Determine the [x, y] coordinate at the center of the cell enclosing the given text.  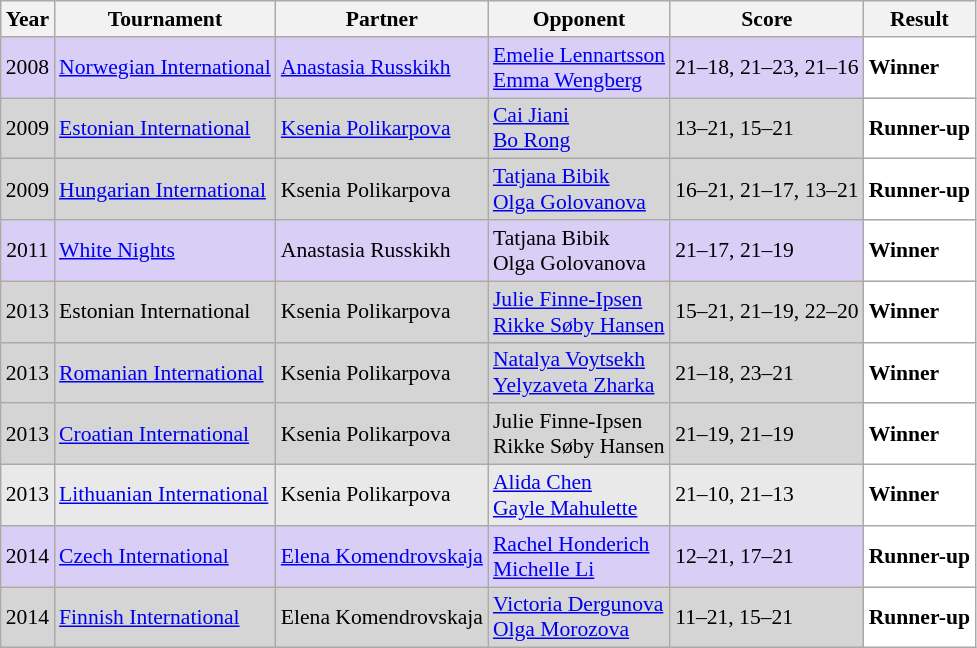
21–18, 23–21 [767, 372]
Alida Chen Gayle Mahulette [579, 496]
21–18, 21–23, 21–16 [767, 68]
White Nights [165, 250]
21–10, 21–13 [767, 496]
Year [28, 19]
2008 [28, 68]
Victoria Dergunova Olga Morozova [579, 618]
Cai Jiani Bo Rong [579, 128]
Result [920, 19]
21–19, 21–19 [767, 434]
Natalya Voytsekh Yelyzaveta Zharka [579, 372]
13–21, 15–21 [767, 128]
Opponent [579, 19]
Score [767, 19]
Rachel Honderich Michelle Li [579, 556]
15–21, 21–19, 22–20 [767, 312]
Finnish International [165, 618]
Czech International [165, 556]
Romanian International [165, 372]
21–17, 21–19 [767, 250]
Lithuanian International [165, 496]
16–21, 21–17, 13–21 [767, 190]
12–21, 17–21 [767, 556]
Norwegian International [165, 68]
11–21, 15–21 [767, 618]
2011 [28, 250]
Emelie Lennartsson Emma Wengberg [579, 68]
Tournament [165, 19]
Hungarian International [165, 190]
Partner [382, 19]
Croatian International [165, 434]
